From the cell containing the given text, extract its center point as (X, Y) coordinate. 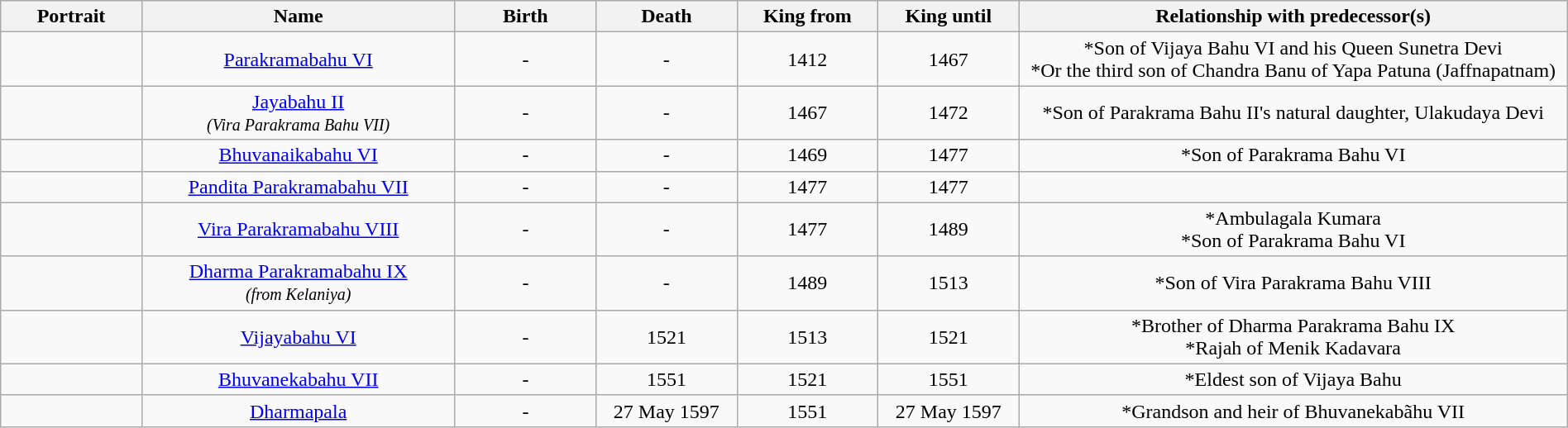
*Brother of Dharma Parakrama Bahu IX*Rajah of Menik Kadavara (1293, 337)
King until (949, 17)
1469 (807, 155)
Portrait (71, 17)
*Eldest son of Vijaya Bahu (1293, 379)
Dharma Parakramabahu IX(from Kelaniya) (298, 283)
1412 (807, 59)
*Son of Vira Parakrama Bahu VIII (1293, 283)
1472 (949, 112)
Birth (525, 17)
Name (298, 17)
King from (807, 17)
*Son of Parakrama Bahu II's natural daughter, Ulakudaya Devi (1293, 112)
Vijayabahu VI (298, 337)
*Grandson and heir of Bhuvanekabãhu VII (1293, 411)
Pandita Parakramabahu VII (298, 187)
*Ambulagala Kumara*Son of Parakrama Bahu VI (1293, 230)
*Son of Parakrama Bahu VI (1293, 155)
*Son of Vijaya Bahu VI and his Queen Sunetra Devi*Or the third son of Chandra Banu of Yapa Patuna (Jaffnapatnam) (1293, 59)
Bhuvanekabahu VII (298, 379)
Bhuvanaikabahu VI (298, 155)
Death (667, 17)
Vira Parakramabahu VIII (298, 230)
Parakramabahu VI (298, 59)
Relationship with predecessor(s) (1293, 17)
Jayabahu II(Vira Parakrama Bahu VII) (298, 112)
Dharmapala (298, 411)
